Determine the (X, Y) coordinate at the center of the cell enclosing the given text.  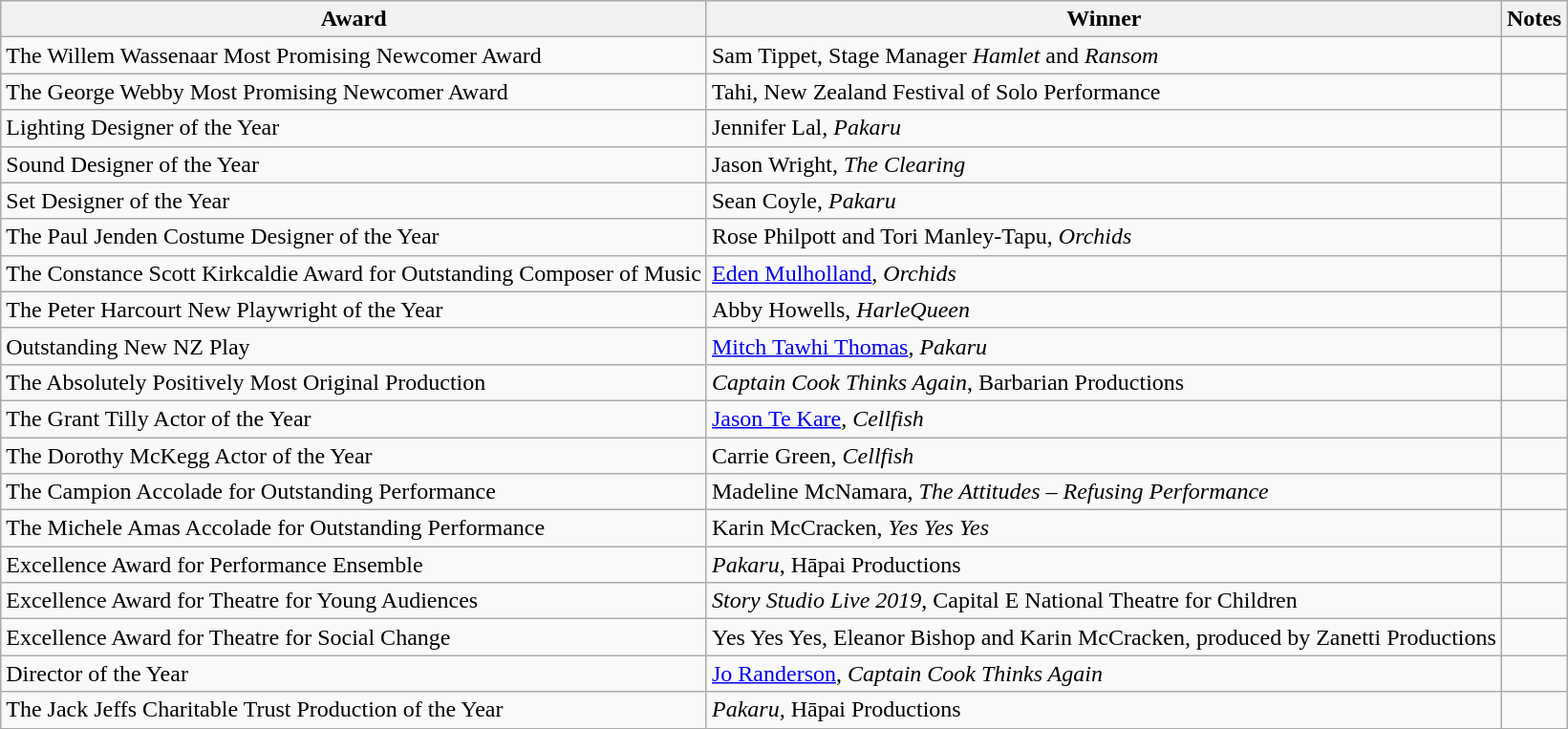
Director of the Year (354, 674)
Madeline McNamara, The Attitudes – Refusing Performance (1104, 492)
Notes (1534, 19)
Jo Randerson, Captain Cook Thinks Again (1104, 674)
Captain Cook Thinks Again, Barbarian Productions (1104, 382)
Winner (1104, 19)
The Michele Amas Accolade for Outstanding Performance (354, 528)
Excellence Award for Theatre for Social Change (354, 637)
The Paul Jenden Costume Designer of the Year (354, 237)
The Dorothy McKegg Actor of the Year (354, 456)
Jason Wright, The Clearing (1104, 164)
The Absolutely Positively Most Original Production (354, 382)
Lighting Designer of the Year (354, 128)
Excellence Award for Performance Ensemble (354, 565)
Excellence Award for Theatre for Young Audiences (354, 601)
The Jack Jeffs Charitable Trust Production of the Year (354, 710)
Story Studio Live 2019, Capital E National Theatre for Children (1104, 601)
The Peter Harcourt New Playwright of the Year (354, 310)
Abby Howells, HarleQueen (1104, 310)
Yes Yes Yes, Eleanor Bishop and Karin McCracken, produced by Zanetti Productions (1104, 637)
Sound Designer of the Year (354, 164)
Sean Coyle, Pakaru (1104, 201)
Rose Philpott and Tori Manley-Tapu, Orchids (1104, 237)
The Campion Accolade for Outstanding Performance (354, 492)
Eden Mulholland, Orchids (1104, 273)
Sam Tippet, Stage Manager Hamlet and Ransom (1104, 55)
Award (354, 19)
The George Webby Most Promising Newcomer Award (354, 92)
Set Designer of the Year (354, 201)
The Constance Scott Kirkcaldie Award for Outstanding Composer of Music (354, 273)
The Grant Tilly Actor of the Year (354, 418)
Outstanding New NZ Play (354, 346)
Carrie Green, Cellfish (1104, 456)
Tahi, New Zealand Festival of Solo Performance (1104, 92)
Mitch Tawhi Thomas, Pakaru (1104, 346)
Karin McCracken, Yes Yes Yes (1104, 528)
Jason Te Kare, Cellfish (1104, 418)
The Willem Wassenaar Most Promising Newcomer Award (354, 55)
Jennifer Lal, Pakaru (1104, 128)
